For the text-containing cell, return its midpoint in [X, Y] coordinate format. 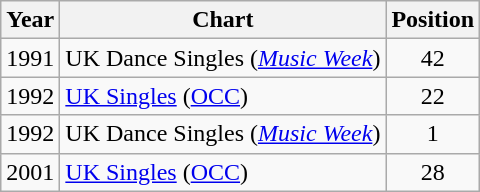
2001 [30, 172]
Chart [223, 20]
42 [433, 58]
1991 [30, 58]
28 [433, 172]
1 [433, 134]
22 [433, 96]
Position [433, 20]
Year [30, 20]
